Find where the given text appears and provide that cell's center as (x, y) coordinate. 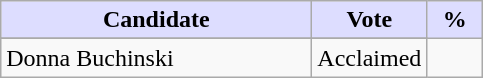
Vote (370, 20)
% (455, 20)
Candidate (156, 20)
Acclaimed (370, 58)
Donna Buchinski (156, 58)
